Find where the given text appears and provide that cell's center as (x, y) coordinate. 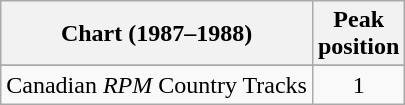
Chart (1987–1988) (157, 34)
Canadian RPM Country Tracks (157, 85)
1 (358, 85)
Peakposition (358, 34)
